Determine the [x, y] coordinate at the center of the cell enclosing the given text.  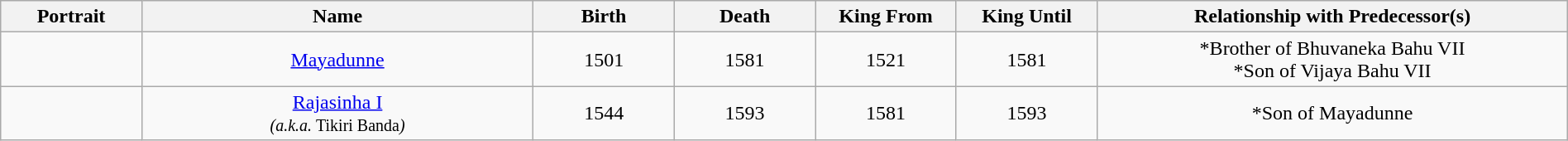
Name [337, 17]
Portrait [71, 17]
*Brother of Bhuvaneka Bahu VII*Son of Vijaya Bahu VII [1332, 60]
*Son of Mayadunne [1332, 113]
Birth [604, 17]
1501 [604, 60]
Death [744, 17]
1544 [604, 113]
Mayadunne [337, 60]
1521 [886, 60]
King From [886, 17]
Relationship with Predecessor(s) [1332, 17]
Rajasinha I(a.k.a. Tikiri Banda) [337, 113]
King Until [1026, 17]
